Locate the cell with the specified text and output its (x, y) center coordinate. 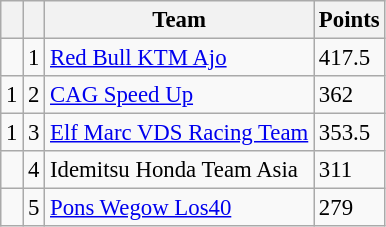
4 (34, 170)
Red Bull KTM Ajo (180, 58)
Team (180, 20)
2 (34, 95)
Points (350, 20)
279 (350, 208)
5 (34, 208)
417.5 (350, 58)
Pons Wegow Los40 (180, 208)
3 (34, 133)
311 (350, 170)
CAG Speed Up (180, 95)
362 (350, 95)
Idemitsu Honda Team Asia (180, 170)
Elf Marc VDS Racing Team (180, 133)
353.5 (350, 133)
